Pinpoint the cell where the given text exists, returning its (X, Y) midpoint coordinate. 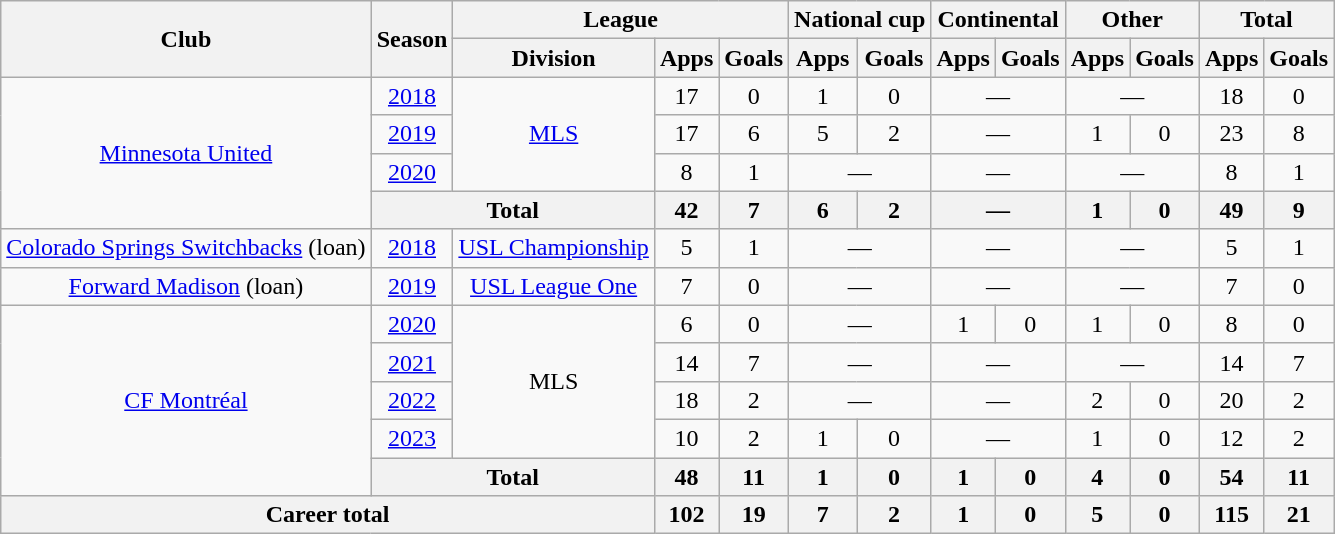
Club (186, 39)
Colorado Springs Switchbacks (loan) (186, 248)
9 (1299, 210)
Season (412, 39)
Minnesota United (186, 153)
USL Championship (554, 248)
21 (1299, 515)
2023 (412, 438)
102 (686, 515)
49 (1231, 210)
Forward Madison (loan) (186, 286)
12 (1231, 438)
National cup (860, 20)
USL League One (554, 286)
2021 (412, 362)
CF Montréal (186, 400)
23 (1231, 134)
54 (1231, 477)
4 (1097, 477)
42 (686, 210)
2022 (412, 400)
10 (686, 438)
115 (1231, 515)
19 (754, 515)
48 (686, 477)
Other (1132, 20)
20 (1231, 400)
League (621, 20)
Continental (998, 20)
Career total (328, 515)
Division (554, 58)
